Provide the (X, Y) coordinate of the cell's center where the given text is located.  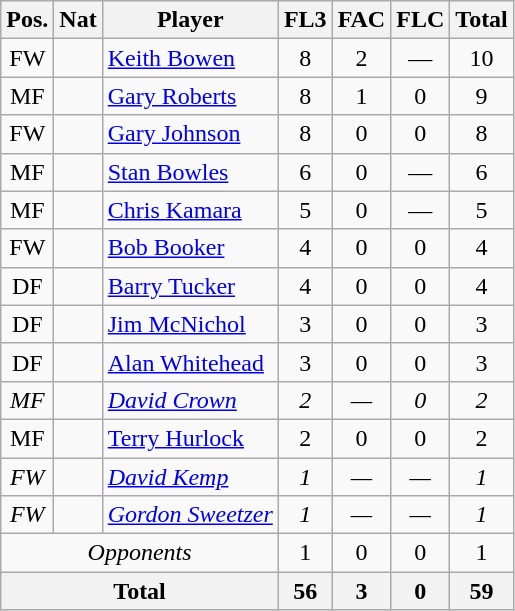
Bob Booker (190, 248)
Stan Bowles (190, 172)
Gary Johnson (190, 134)
Player (190, 20)
9 (482, 96)
Jim McNichol (190, 324)
10 (482, 58)
Alan Whitehead (190, 362)
Gary Roberts (190, 96)
FAC (362, 20)
Keith Bowen (190, 58)
David Kemp (190, 477)
Barry Tucker (190, 286)
FLC (420, 20)
59 (482, 591)
56 (305, 591)
Terry Hurlock (190, 438)
Nat (78, 20)
Opponents (140, 553)
FL3 (305, 20)
David Crown (190, 400)
Chris Kamara (190, 210)
Pos. (28, 20)
Gordon Sweetzer (190, 515)
